Provide the [X, Y] coordinate of the cell's center where the given text is located.  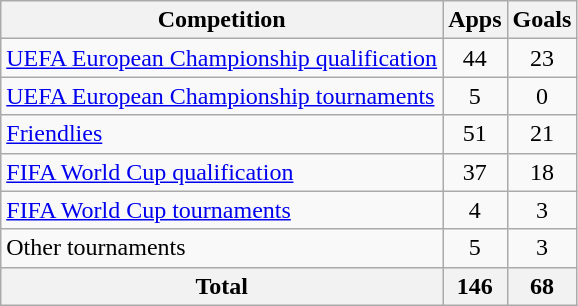
146 [475, 286]
0 [542, 96]
Total [222, 286]
FIFA World Cup tournaments [222, 210]
23 [542, 58]
Friendlies [222, 134]
Competition [222, 20]
4 [475, 210]
UEFA European Championship tournaments [222, 96]
Other tournaments [222, 248]
68 [542, 286]
Goals [542, 20]
51 [475, 134]
44 [475, 58]
21 [542, 134]
FIFA World Cup qualification [222, 172]
37 [475, 172]
UEFA European Championship qualification [222, 58]
18 [542, 172]
Apps [475, 20]
